From the cell containing the given text, extract its center point as [x, y] coordinate. 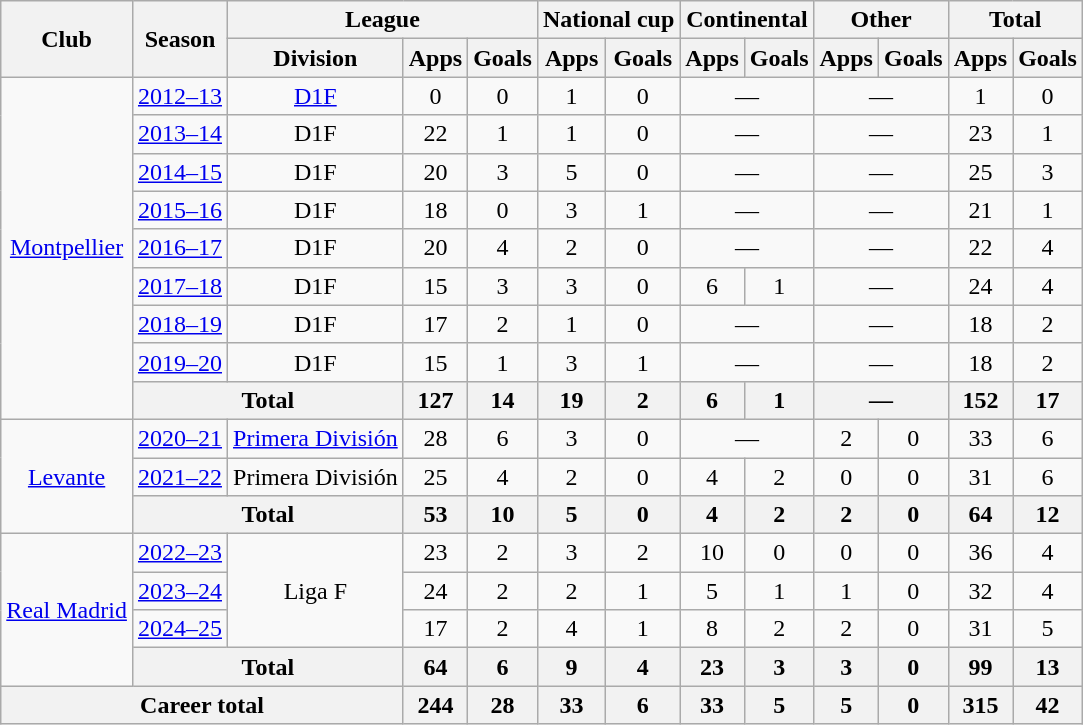
42 [1048, 705]
9 [571, 667]
Club [67, 39]
127 [435, 400]
19 [571, 400]
Real Madrid [67, 610]
315 [980, 705]
32 [980, 591]
2014–15 [180, 172]
21 [980, 210]
Continental [747, 20]
National cup [608, 20]
2016–17 [180, 248]
League [383, 20]
2013–14 [180, 134]
2012–13 [180, 96]
12 [1048, 515]
Season [180, 39]
2024–25 [180, 629]
2019–20 [180, 362]
Liga F [316, 591]
53 [435, 515]
Montpellier [67, 248]
2022–23 [180, 553]
2023–24 [180, 591]
244 [435, 705]
Career total [202, 705]
2015–16 [180, 210]
Other [881, 20]
2018–19 [180, 324]
14 [503, 400]
2017–18 [180, 286]
2020–21 [180, 438]
152 [980, 400]
2021–22 [180, 477]
Levante [67, 476]
36 [980, 553]
Division [316, 58]
99 [980, 667]
8 [712, 629]
13 [1048, 667]
